Scan for the cell matching the given text and deliver its (X, Y) coordinate at center. 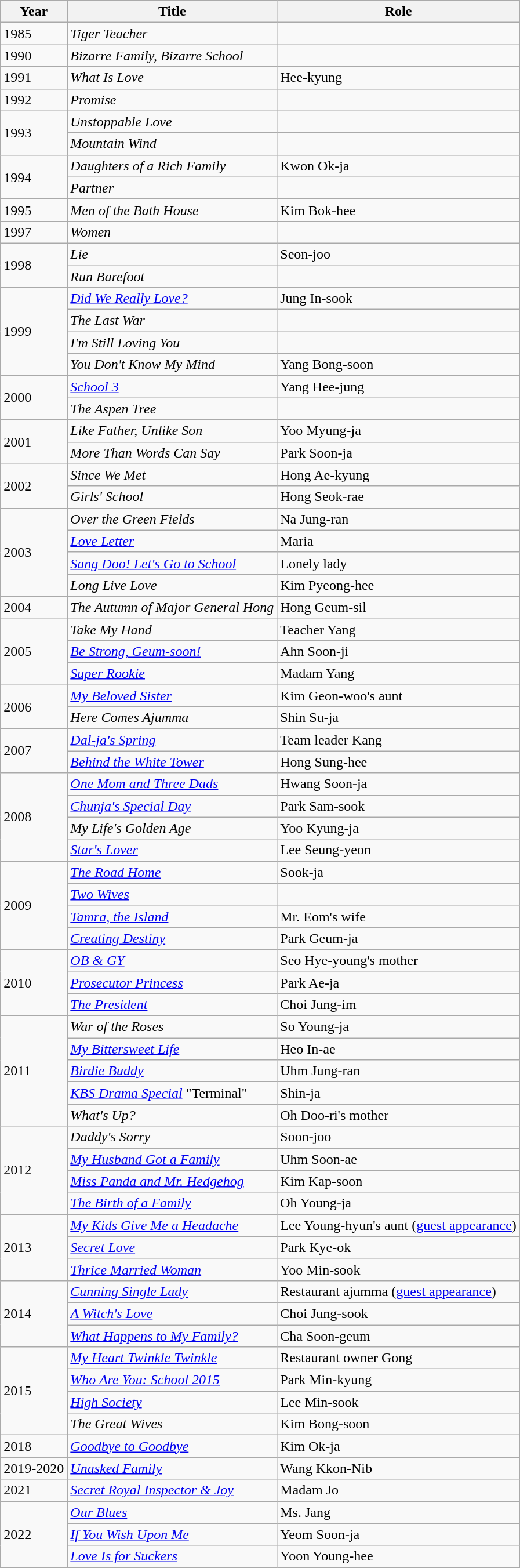
Na Jung-ran (399, 519)
Behind the White Tower (172, 762)
Creating Destiny (172, 938)
Who Are You: School 2015 (172, 1380)
2003 (34, 552)
Wang Kkon-Nib (399, 1468)
Kim Kap-soon (399, 1181)
War of the Roses (172, 1027)
2019-2020 (34, 1468)
Did We Really Love? (172, 299)
Jung In-sook (399, 299)
One Mom and Three Dads (172, 784)
Promise (172, 100)
Secret Royal Inspector & Joy (172, 1490)
Oh Young-ja (399, 1203)
Yoo Kyung-ja (399, 828)
Park Kye-ok (399, 1247)
2000 (34, 398)
Kim Bong-soon (399, 1424)
Yang Hee-jung (399, 387)
Hong Sung-hee (399, 762)
2012 (34, 1170)
Tiger Teacher (172, 34)
Park Ae-ja (399, 983)
My Bittersweet Life (172, 1049)
1995 (34, 210)
2001 (34, 442)
Cunning Single Lady (172, 1291)
1992 (34, 100)
Title (172, 12)
Tamra, the Island (172, 916)
1991 (34, 78)
Hong Ae-kyung (399, 475)
Yeom Soon-ja (399, 1534)
Shin-ja (399, 1093)
Park Soon-ja (399, 453)
Miss Panda and Mr. Hedgehog (172, 1181)
Over the Green Fields (172, 519)
Goodbye to Goodbye (172, 1446)
2015 (34, 1391)
Bizarre Family, Bizarre School (172, 56)
1997 (34, 232)
Men of the Bath House (172, 210)
Seon-joo (399, 254)
Sook-ja (399, 872)
Madam Yang (399, 674)
My Husband Got a Family (172, 1159)
2013 (34, 1247)
So Young-ja (399, 1027)
1990 (34, 56)
Park Min-kyung (399, 1380)
Daughters of a Rich Family (172, 166)
Kwon Ok-ja (399, 166)
Like Father, Unlike Son (172, 431)
Sang Doo! Let's Go to School (172, 563)
2018 (34, 1446)
Two Wives (172, 894)
Be Strong, Geum-soon! (172, 652)
My Beloved Sister (172, 696)
The Last War (172, 321)
Love Is for Suckers (172, 1556)
Oh Doo-ri's mother (399, 1115)
My Life's Golden Age (172, 828)
Park Sam-sook (399, 806)
1994 (34, 177)
The Birth of a Family (172, 1203)
Role (399, 12)
The Road Home (172, 872)
Restaurant ajumma (guest appearance) (399, 1291)
Birdie Buddy (172, 1071)
What Happens to My Family? (172, 1335)
Year (34, 12)
2021 (34, 1490)
Super Rookie (172, 674)
My Kids Give Me a Headache (172, 1225)
2005 (34, 651)
Yang Bong-soon (399, 365)
Yoo Min-sook (399, 1269)
Lee Min-sook (399, 1402)
Here Comes Ajumma (172, 718)
Love Letter (172, 541)
Hong Geum-sil (399, 607)
1999 (34, 332)
Prosecutor Princess (172, 983)
The Autumn of Major General Hong (172, 607)
Take My Hand (172, 629)
Maria (399, 541)
Seo Hye-young's mother (399, 960)
2009 (34, 905)
You Don't Know My Mind (172, 365)
Girls' School (172, 497)
Choi Jung-sook (399, 1313)
Hee-kyung (399, 78)
Restaurant owner Gong (399, 1358)
A Witch's Love (172, 1313)
Daddy's Sorry (172, 1137)
Teacher Yang (399, 629)
Star's Lover (172, 850)
Kim Geon-woo's aunt (399, 696)
Team leader Kang (399, 740)
I'm Still Loving You (172, 343)
The Aspen Tree (172, 409)
Choi Jung-im (399, 1005)
Cha Soon-geum (399, 1335)
More Than Words Can Say (172, 453)
High Society (172, 1402)
Lie (172, 254)
Dal-ja's Spring (172, 740)
My Heart Twinkle Twinkle (172, 1358)
Hwang Soon-ja (399, 784)
2014 (34, 1313)
Lee Young-hyun's aunt (guest appearance) (399, 1225)
School 3 (172, 387)
2010 (34, 982)
Thrice Married Woman (172, 1269)
Unstoppable Love (172, 122)
2022 (34, 1534)
Shin Su-ja (399, 718)
Uhm Jung-ran (399, 1071)
KBS Drama Special "Terminal" (172, 1093)
Yoo Myung-ja (399, 431)
2008 (34, 817)
2004 (34, 607)
Uhm Soon-ae (399, 1159)
Hong Seok-rae (399, 497)
Chunja's Special Day (172, 806)
1998 (34, 265)
Long Live Love (172, 585)
Ahn Soon-ji (399, 652)
The President (172, 1005)
Kim Bok-hee (399, 210)
Since We Met (172, 475)
Mountain Wind (172, 144)
Heo In-ae (399, 1049)
Kim Pyeong-hee (399, 585)
1993 (34, 133)
Kim Ok-ja (399, 1446)
Run Barefoot (172, 277)
2006 (34, 707)
The Great Wives (172, 1424)
Park Geum-ja (399, 938)
Secret Love (172, 1247)
2007 (34, 751)
Mr. Eom's wife (399, 916)
What's Up? (172, 1115)
What Is Love (172, 78)
Unasked Family (172, 1468)
Soon-joo (399, 1137)
1985 (34, 34)
2002 (34, 486)
Lee Seung-yeon (399, 850)
Madam Jo (399, 1490)
Our Blues (172, 1512)
2011 (34, 1071)
OB & GY (172, 960)
Women (172, 232)
Ms. Jang (399, 1512)
If You Wish Upon Me (172, 1534)
Partner (172, 188)
Lonely lady (399, 563)
Yoon Young-hee (399, 1556)
